Scan for the cell matching the given text and deliver its [X, Y] coordinate at center. 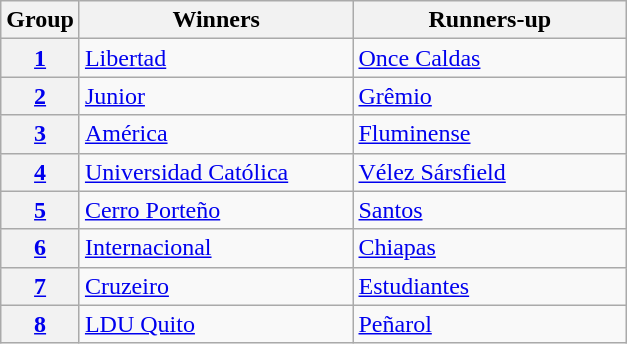
6 [40, 248]
Santos [490, 210]
Fluminense [490, 134]
Peñarol [490, 324]
4 [40, 172]
8 [40, 324]
1 [40, 58]
América [216, 134]
Cerro Porteño [216, 210]
7 [40, 286]
Chiapas [490, 248]
Winners [216, 20]
Libertad [216, 58]
Cruzeiro [216, 286]
Group [40, 20]
Runners-up [490, 20]
5 [40, 210]
Universidad Católica [216, 172]
Grêmio [490, 96]
Once Caldas [490, 58]
Internacional [216, 248]
2 [40, 96]
Estudiantes [490, 286]
Vélez Sársfield [490, 172]
Junior [216, 96]
3 [40, 134]
LDU Quito [216, 324]
